Scan for the cell matching the given text and deliver its [x, y] coordinate at center. 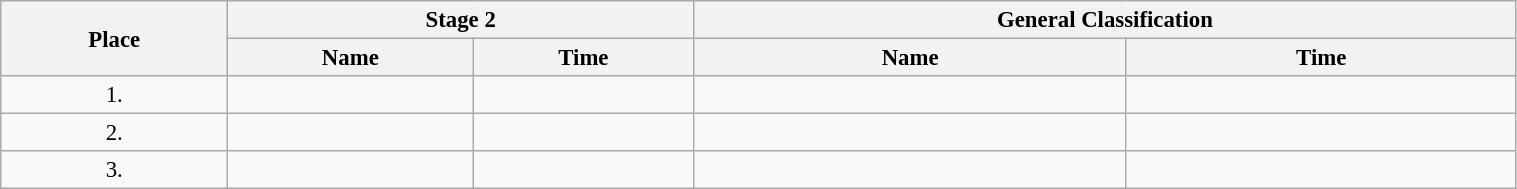
General Classification [1105, 20]
Stage 2 [461, 20]
1. [114, 95]
Place [114, 38]
3. [114, 170]
2. [114, 133]
